Scan for the cell matching the given text and deliver its (X, Y) coordinate at center. 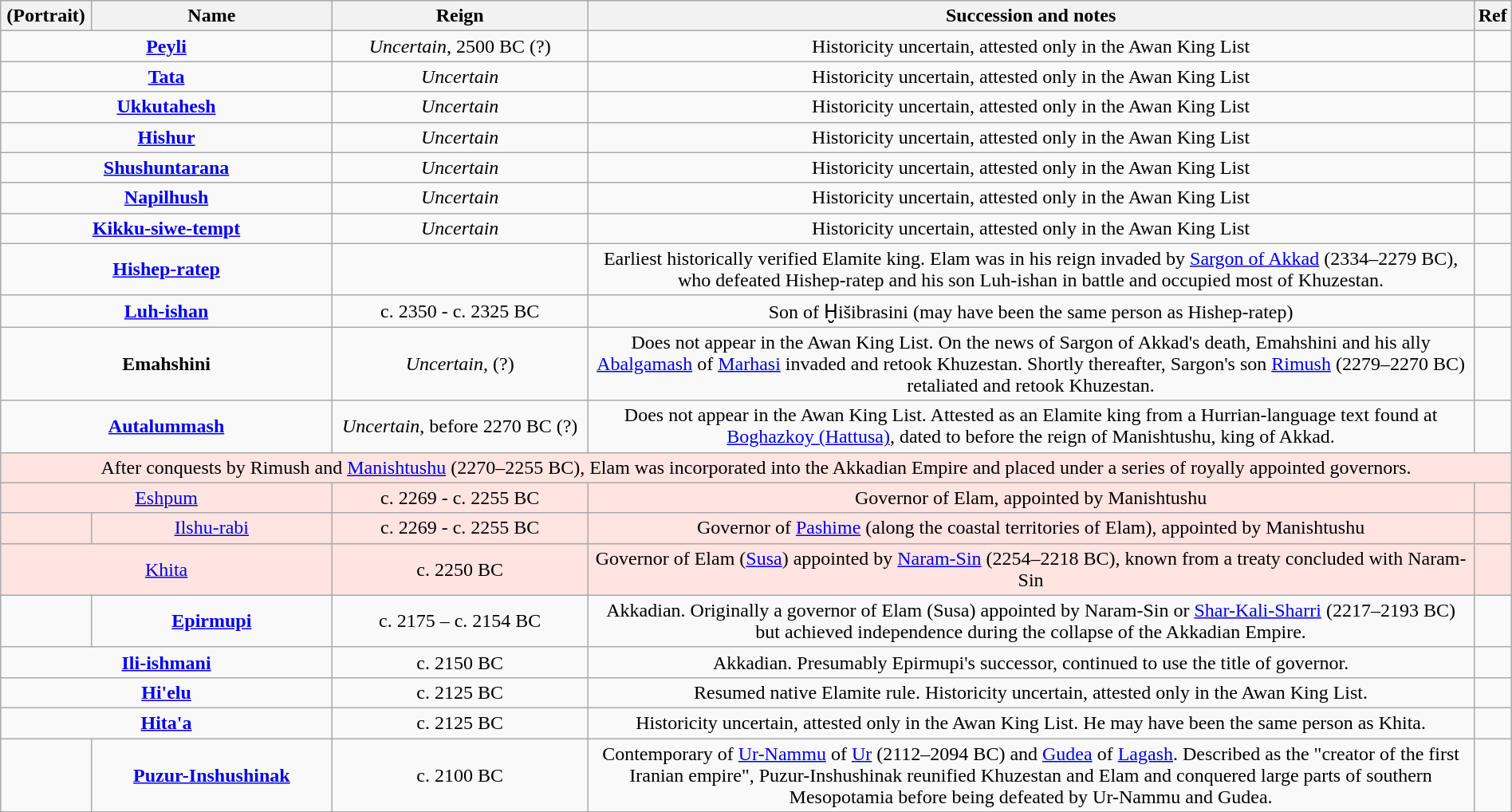
Governor of Elam, appointed by Manishtushu (1030, 498)
Ilshu-rabi (211, 528)
Peyli (167, 46)
Tata (167, 77)
Name (211, 16)
Hishep-ratep (167, 270)
Autalummash (167, 426)
Ref (1493, 16)
Eshpum (167, 498)
Reign (459, 16)
Resumed native Elamite rule. Historicity uncertain, attested only in the Awan King List. (1030, 692)
Emahshini (167, 364)
Hi'elu (167, 692)
Hita'a (167, 723)
Puzur-Inshushinak (211, 775)
Uncertain, before 2270 BC (?) (459, 426)
Napilhush (167, 198)
Epirmupi (211, 621)
c. 2150 BC (459, 662)
Ukkutahesh (167, 107)
Uncertain, (?) (459, 364)
Kikku-siwe-tempt (167, 228)
Son of Ḫišibrasini (may have been the same person as Hishep-ratep) (1030, 311)
c. 2350 - c. 2325 BC (459, 311)
c. 2250 BC (459, 570)
Uncertain, 2500 BC (?) (459, 46)
Governor of Pashime (along the coastal territories of Elam), appointed by Manishtushu (1030, 528)
Hishur (167, 137)
c. 2175 – c. 2154 BC (459, 621)
Governor of Elam (Susa) appointed by Naram-Sin (2254–2218 BC), known from a treaty concluded with Naram-Sin (1030, 570)
c. 2100 BC (459, 775)
Khita (167, 570)
Succession and notes (1030, 16)
Historicity uncertain, attested only in the Awan King List. He may have been the same person as Khita. (1030, 723)
Ili-ishmani (167, 662)
Luh-ishan (167, 311)
Akkadian. Presumably Epirmupi's successor, continued to use the title of governor. (1030, 662)
Shushuntarana (167, 168)
(Portrait) (46, 16)
